Scan for the cell matching the given text and deliver its [x, y] coordinate at center. 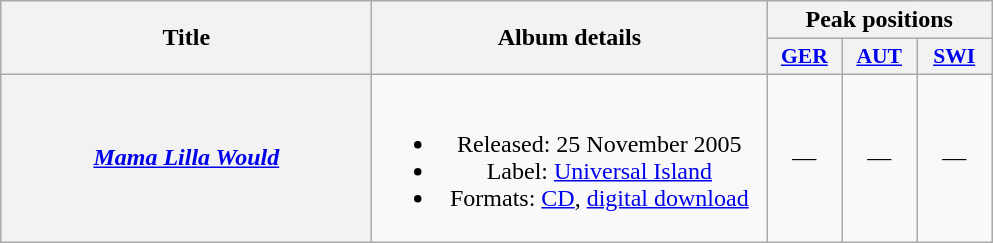
SWI [954, 57]
Album details [570, 38]
Peak positions [880, 20]
Released: 25 November 2005Label: Universal IslandFormats: CD, digital download [570, 158]
Title [186, 38]
GER [804, 57]
AUT [880, 57]
Mama Lilla Would [186, 158]
